From the cell containing the given text, extract its center point as [X, Y] coordinate. 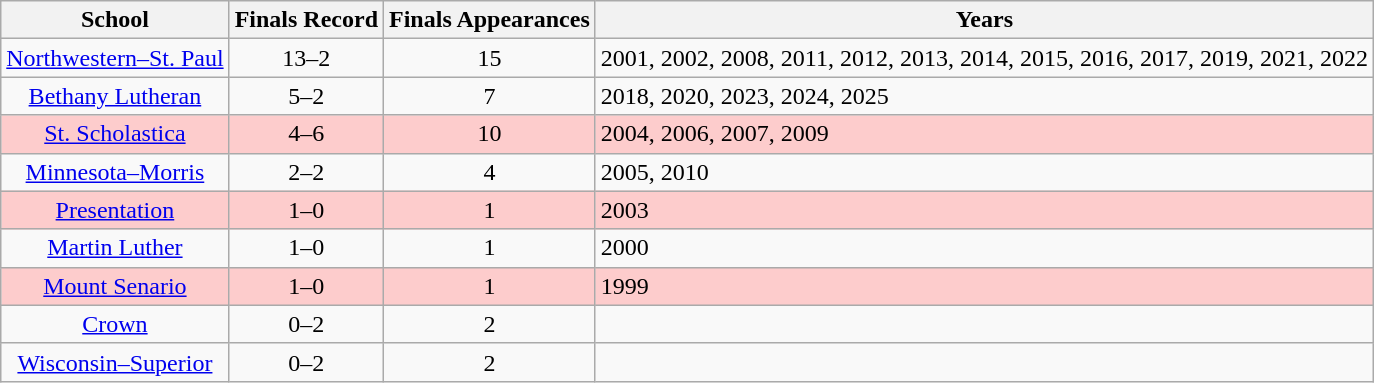
Minnesota–Morris [115, 172]
2005, 2010 [984, 172]
5–2 [306, 96]
2000 [984, 248]
2004, 2006, 2007, 2009 [984, 134]
4–6 [306, 134]
Bethany Lutheran [115, 96]
1999 [984, 286]
Years [984, 20]
15 [490, 58]
2–2 [306, 172]
2003 [984, 210]
St. Scholastica [115, 134]
4 [490, 172]
2018, 2020, 2023, 2024, 2025 [984, 96]
Martin Luther [115, 248]
Mount Senario [115, 286]
2001, 2002, 2008, 2011, 2012, 2013, 2014, 2015, 2016, 2017, 2019, 2021, 2022 [984, 58]
13–2 [306, 58]
Wisconsin–Superior [115, 362]
7 [490, 96]
Northwestern–St. Paul [115, 58]
Finals Record [306, 20]
Crown [115, 324]
10 [490, 134]
Presentation [115, 210]
Finals Appearances [490, 20]
School [115, 20]
